Provide the (x, y) coordinate of the cell's center where the given text is located.  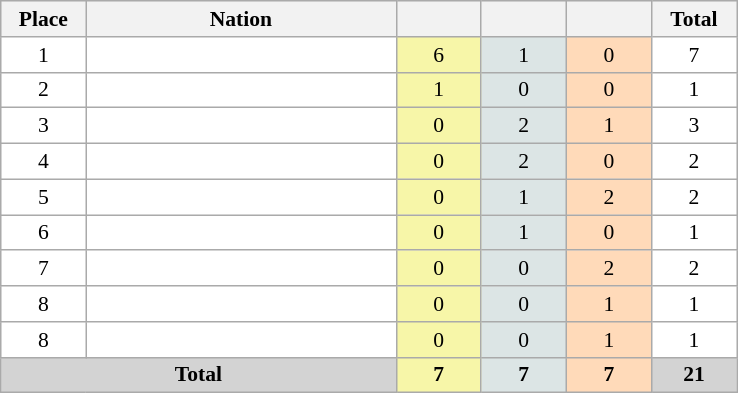
4 (44, 162)
21 (694, 375)
Place (44, 19)
Nation (241, 19)
5 (44, 197)
